Determine the [X, Y] coordinate at the center of the cell enclosing the given text.  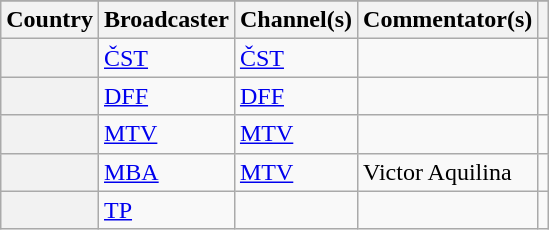
Country [50, 20]
Victor Aquilina [448, 172]
Commentator(s) [448, 20]
MBA [166, 172]
Broadcaster [166, 20]
TP [166, 210]
Channel(s) [296, 20]
